Find where the given text appears and provide that cell's center as (X, Y) coordinate. 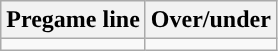
Over/under (210, 20)
Pregame line (74, 20)
